Scan for the cell matching the given text and deliver its (X, Y) coordinate at center. 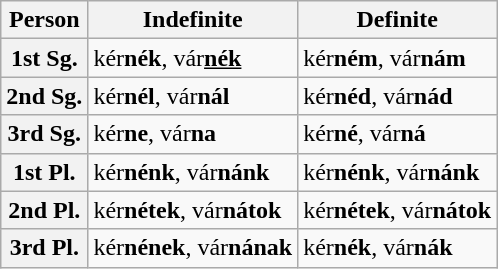
3rd Sg. (44, 134)
kérnék, várnék (193, 58)
3rd Pl. (44, 248)
Person (44, 20)
kérnék, várnák (398, 248)
kérnéd, várnád (398, 96)
kérne, várna (193, 134)
kérnének, várnának (193, 248)
1st Sg. (44, 58)
Definite (398, 20)
kérné, várná (398, 134)
1st Pl. (44, 172)
2nd Pl. (44, 210)
Indefinite (193, 20)
kérnél, várnál (193, 96)
kérném, várnám (398, 58)
2nd Sg. (44, 96)
